Extract the (X, Y) coordinate from the center of the cell holding the provided text.  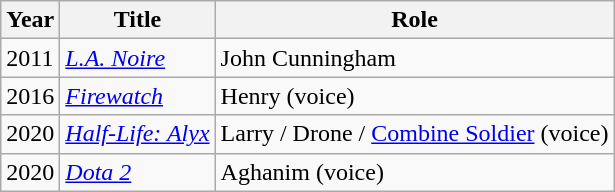
Aghanim (voice) (414, 172)
2011 (30, 58)
L.A. Noire (138, 58)
Half-Life: Alyx (138, 134)
Year (30, 20)
John Cunningham (414, 58)
Role (414, 20)
Larry / Drone / Combine Soldier (voice) (414, 134)
Dota 2 (138, 172)
Henry (voice) (414, 96)
Title (138, 20)
2016 (30, 96)
Firewatch (138, 96)
